For the text-containing cell, return its midpoint in [X, Y] coordinate format. 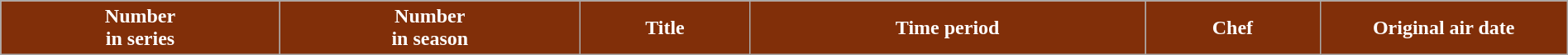
Original air date [1444, 28]
Title [665, 28]
Numberin season [430, 28]
Chef [1232, 28]
Time period [948, 28]
Numberin series [141, 28]
